Capture the cell that displays the provided text and extract its (x, y) central coordinate. 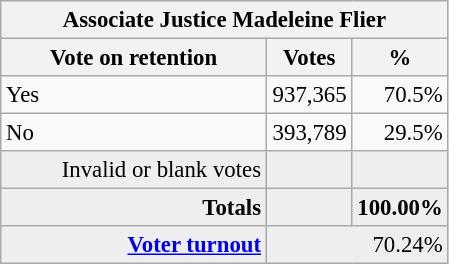
Yes (134, 95)
Associate Justice Madeleine Flier (224, 20)
Votes (309, 58)
No (134, 133)
393,789 (309, 133)
Vote on retention (134, 58)
Invalid or blank votes (134, 170)
70.5% (400, 95)
Voter turnout (134, 245)
937,365 (309, 95)
70.24% (357, 245)
% (400, 58)
Totals (134, 208)
100.00% (400, 208)
29.5% (400, 133)
